Pinpoint the cell where the given text exists, returning its [x, y] midpoint coordinate. 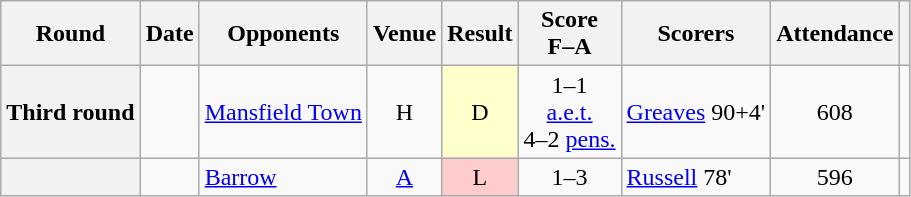
Russell 78' [696, 177]
L [480, 177]
Mansfield Town [283, 112]
Barrow [283, 177]
A [404, 177]
ScoreF–A [570, 34]
Date [170, 34]
596 [835, 177]
1–3 [570, 177]
Scorers [696, 34]
Round [70, 34]
608 [835, 112]
D [480, 112]
Greaves 90+4' [696, 112]
Venue [404, 34]
H [404, 112]
Result [480, 34]
1–1a.e.t.4–2 pens. [570, 112]
Opponents [283, 34]
Attendance [835, 34]
Third round [70, 112]
